Scan for the cell matching the given text and deliver its [x, y] coordinate at center. 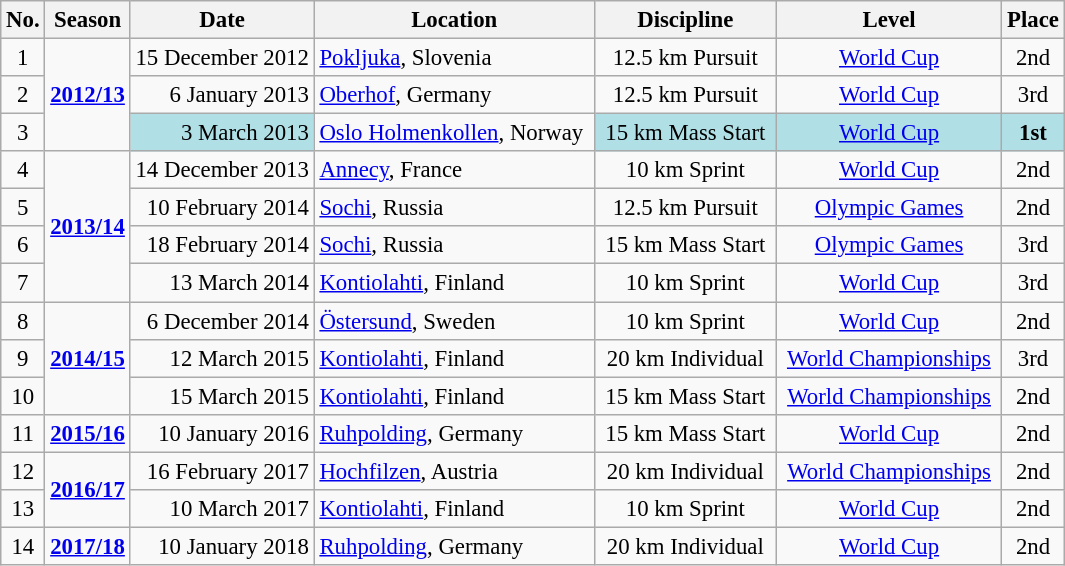
2013/14 [88, 226]
15 December 2012 [222, 58]
10 January 2018 [222, 546]
2016/17 [88, 490]
Östersund, Sweden [454, 321]
12 March 2015 [222, 358]
12 [23, 471]
Place [1033, 20]
2015/16 [88, 433]
6 January 2013 [222, 95]
2012/13 [88, 96]
2 [23, 95]
2014/15 [88, 358]
10 March 2017 [222, 509]
3 [23, 133]
14 [23, 546]
Hochfilzen, Austria [454, 471]
4 [23, 170]
Date [222, 20]
10 January 2016 [222, 433]
10 February 2014 [222, 208]
3 March 2013 [222, 133]
Oslo Holmenkollen, Norway [454, 133]
Season [88, 20]
1st [1033, 133]
6 December 2014 [222, 321]
Level [888, 20]
Pokljuka, Slovenia [454, 58]
Location [454, 20]
11 [23, 433]
16 February 2017 [222, 471]
13 [23, 509]
7 [23, 283]
Annecy, France [454, 170]
9 [23, 358]
Discipline [685, 20]
10 [23, 396]
8 [23, 321]
14 December 2013 [222, 170]
Oberhof, Germany [454, 95]
5 [23, 208]
1 [23, 58]
15 March 2015 [222, 396]
13 March 2014 [222, 283]
2017/18 [88, 546]
No. [23, 20]
6 [23, 245]
18 February 2014 [222, 245]
